Identify which cell holds the provided text, then report its (x, y) central coordinate. 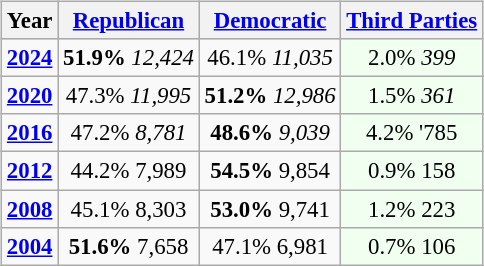
48.6% 9,039 (270, 133)
45.1% 8,303 (129, 209)
51.2% 12,986 (270, 96)
2008 (30, 209)
2.0% 399 (412, 58)
1.5% 361 (412, 96)
46.1% 11,035 (270, 58)
44.2% 7,989 (129, 171)
Third Parties (412, 21)
0.9% 158 (412, 171)
Democratic (270, 21)
2016 (30, 133)
2004 (30, 246)
1.2% 223 (412, 209)
47.2% 8,781 (129, 133)
54.5% 9,854 (270, 171)
2012 (30, 171)
Year (30, 21)
51.9% 12,424 (129, 58)
2024 (30, 58)
51.6% 7,658 (129, 246)
Republican (129, 21)
47.1% 6,981 (270, 246)
53.0% 9,741 (270, 209)
4.2% '785 (412, 133)
47.3% 11,995 (129, 96)
2020 (30, 96)
0.7% 106 (412, 246)
